Locate the cell with the specified text and output its (X, Y) center coordinate. 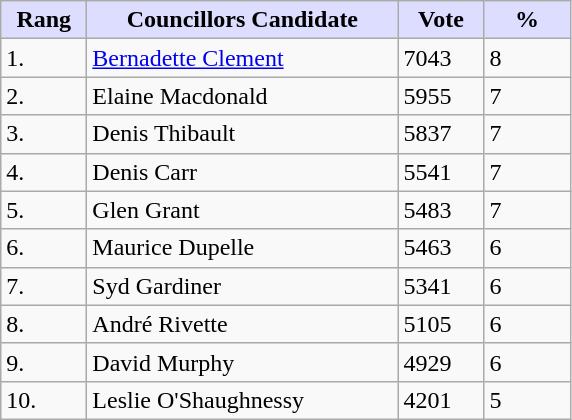
Bernadette Clement (242, 58)
5837 (441, 134)
10. (44, 400)
6. (44, 248)
Maurice Dupelle (242, 248)
4. (44, 172)
Councillors Candidate (242, 20)
Glen Grant (242, 210)
8. (44, 324)
3. (44, 134)
Syd Gardiner (242, 286)
1. (44, 58)
5341 (441, 286)
5 (527, 400)
Denis Thibault (242, 134)
Rang (44, 20)
8 (527, 58)
9. (44, 362)
2. (44, 96)
4929 (441, 362)
Vote (441, 20)
7043 (441, 58)
David Murphy (242, 362)
% (527, 20)
5. (44, 210)
Leslie O'Shaughnessy (242, 400)
5483 (441, 210)
André Rivette (242, 324)
5541 (441, 172)
5463 (441, 248)
5105 (441, 324)
Elaine Macdonald (242, 96)
7. (44, 286)
Denis Carr (242, 172)
5955 (441, 96)
4201 (441, 400)
